Extract the [X, Y] coordinate from the center of the cell holding the provided text.  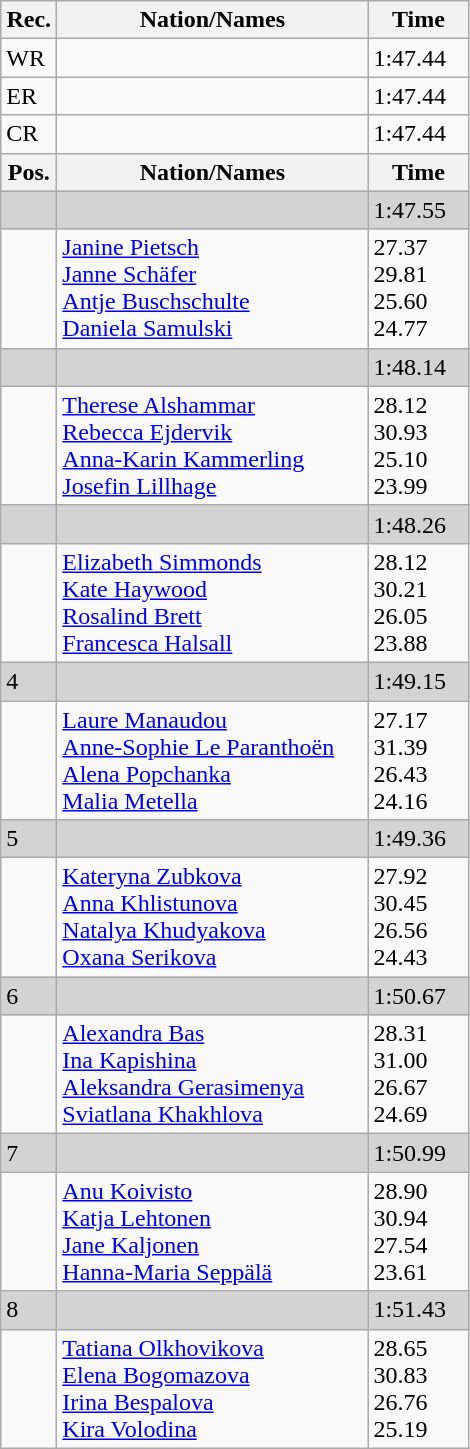
1:48.14 [418, 367]
ER [29, 96]
Elizabeth SimmondsKate HaywoodRosalind BrettFrancesca Halsall [212, 602]
Janine PietschJanne SchäferAntje BuschschulteDaniela Samulski [212, 288]
27.3729.8125.6024.77 [418, 288]
28.3131.0026.6724.69 [418, 1074]
27.1731.3926.4324.16 [418, 760]
7 [29, 1153]
28.6530.8326.7625.19 [418, 1388]
28.9030.9427.5423.61 [418, 1232]
1:50.99 [418, 1153]
28.1230.2126.0523.88 [418, 602]
Tatiana Olkhovikova Elena Bogomazova Irina Bespalova Kira Volodina [212, 1388]
8 [29, 1310]
5 [29, 839]
27.92 30.45 26.5624.43 [418, 918]
1:51.43 [418, 1310]
Therese AlshammarRebecca Ejdervik Anna-Karin Kammerling Josefin Lillhage [212, 446]
CR [29, 134]
1:49.36 [418, 839]
Anu Koivisto Katja Lehtonen Jane Kaljonen Hanna-Maria Seppälä [212, 1232]
28.1230.9325.1023.99 [418, 446]
Kateryna ZubkovaAnna Khlistunova Natalya Khudyakova Oxana Serikova [212, 918]
1:50.67 [418, 996]
Alexandra Bas Ina Kapishina Aleksandra Gerasimenya Sviatlana Khakhlova [212, 1074]
WR [29, 58]
Pos. [29, 172]
1:47.55 [418, 210]
1:49.15 [418, 681]
6 [29, 996]
Laure ManaudouAnne-Sophie Le ParanthoënAlena Popchanka Malia Metella [212, 760]
Rec. [29, 20]
1:48.26 [418, 524]
4 [29, 681]
